Locate the cell with the specified text and output its [x, y] center coordinate. 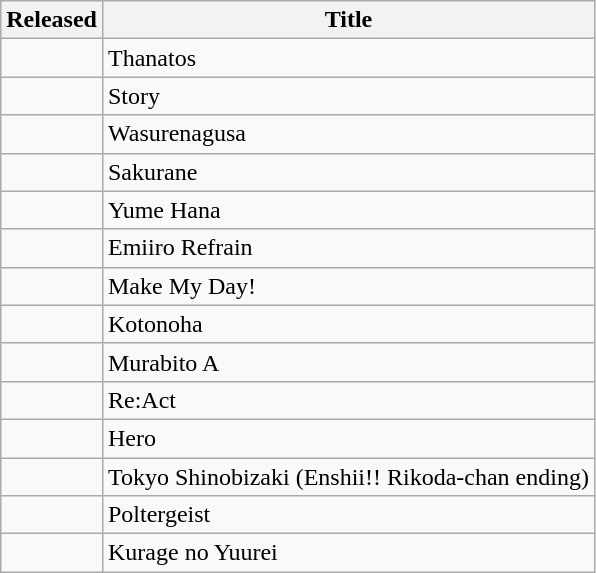
Emiiro Refrain [348, 248]
Sakurane [348, 172]
Title [348, 20]
Yume Hana [348, 210]
Re:Act [348, 400]
Poltergeist [348, 515]
Make My Day! [348, 286]
Hero [348, 438]
Kotonoha [348, 324]
Thanatos [348, 58]
Story [348, 96]
Tokyo Shinobizaki (Enshii!! Rikoda-chan ending) [348, 477]
Kurage no Yuurei [348, 553]
Released [52, 20]
Wasurenagusa [348, 134]
Murabito A [348, 362]
